Return [X, Y] of the center of cell containing provided text 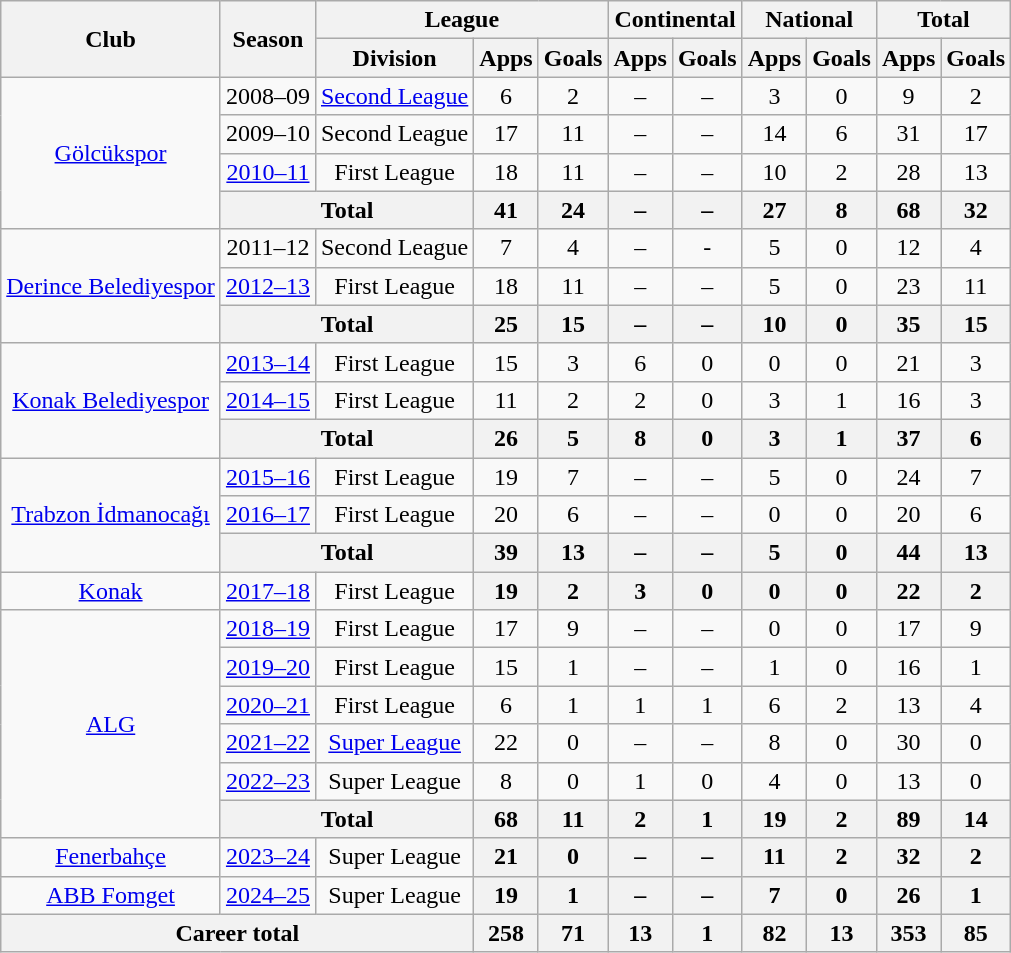
2015–16 [268, 477]
Gölcükspor [111, 153]
Konak Belediyespor [111, 400]
25 [506, 324]
2016–17 [268, 515]
Continental [675, 20]
2014–15 [268, 400]
28 [908, 172]
85 [976, 933]
2010–11 [268, 172]
31 [908, 134]
353 [908, 933]
89 [908, 819]
Division [394, 58]
2021–22 [268, 743]
2024–25 [268, 895]
258 [506, 933]
27 [774, 210]
23 [908, 286]
71 [573, 933]
35 [908, 324]
2019–20 [268, 667]
ALG [111, 724]
2022–23 [268, 781]
2008–09 [268, 96]
2011–12 [268, 248]
82 [774, 933]
Club [111, 39]
Career total [238, 933]
2013–14 [268, 362]
2020–21 [268, 705]
2023–24 [268, 857]
12 [908, 248]
2009–10 [268, 134]
30 [908, 743]
ABB Fomget [111, 895]
Fenerbahçe [111, 857]
Trabzon İdmanocağı [111, 515]
2012–13 [268, 286]
2018–19 [268, 629]
41 [506, 210]
National [809, 20]
- [707, 248]
44 [908, 553]
39 [506, 553]
Season [268, 39]
37 [908, 438]
2017–18 [268, 591]
Derince Belediyespor [111, 286]
League [462, 20]
Konak [111, 591]
